Scan for the cell matching the given text and deliver its (X, Y) coordinate at center. 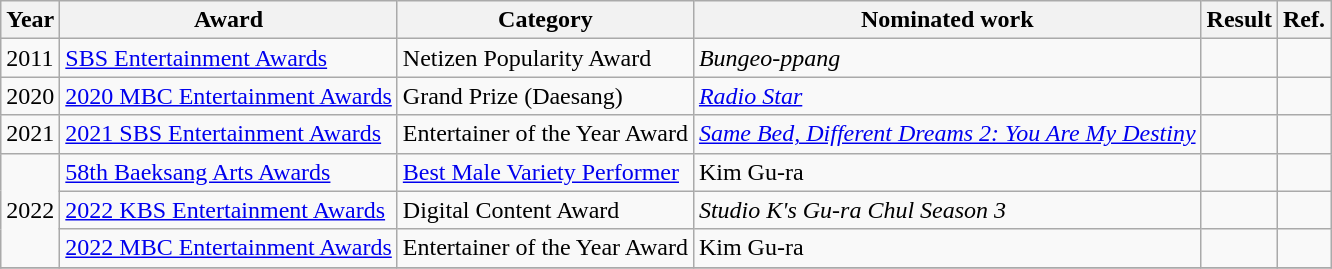
Ref. (1304, 20)
Studio K's Gu-ra Chul Season 3 (947, 210)
Grand Prize (Daesang) (545, 96)
Nominated work (947, 20)
2020 MBC Entertainment Awards (229, 96)
2021 (30, 134)
58th Baeksang Arts Awards (229, 172)
2022 KBS Entertainment Awards (229, 210)
Radio Star (947, 96)
2020 (30, 96)
2022 (30, 210)
2021 SBS Entertainment Awards (229, 134)
Category (545, 20)
Best Male Variety Performer (545, 172)
Year (30, 20)
Award (229, 20)
2011 (30, 58)
Netizen Popularity Award (545, 58)
SBS Entertainment Awards (229, 58)
2022 MBC Entertainment Awards (229, 248)
Bungeo-ppang (947, 58)
Same Bed, Different Dreams 2: You Are My Destiny (947, 134)
Digital Content Award (545, 210)
Result (1239, 20)
